Return the (x, y) coordinate for the center point of the cell that contains the specified text.  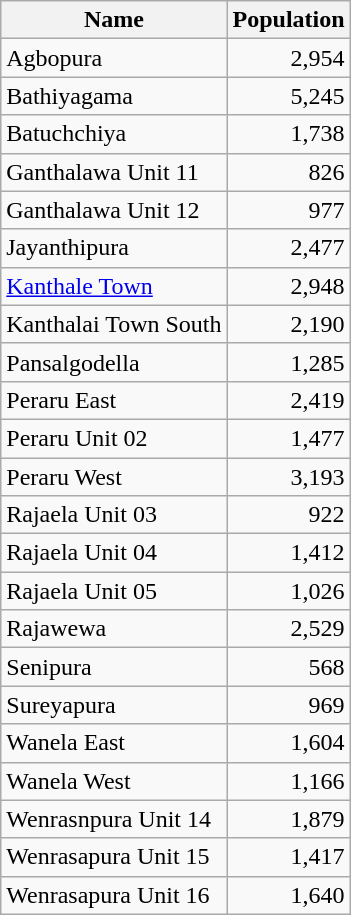
1,417 (288, 857)
Population (288, 20)
1,285 (288, 362)
1,640 (288, 895)
Agbopura (114, 58)
1,166 (288, 781)
Ganthalawa Unit 12 (114, 210)
Bathiyagama (114, 96)
1,604 (288, 743)
Batuchchiya (114, 134)
5,245 (288, 96)
Jayanthipura (114, 248)
3,193 (288, 477)
1,879 (288, 819)
Kanthale Town (114, 286)
1,477 (288, 438)
Peraru West (114, 477)
2,190 (288, 324)
Wanela East (114, 743)
Pansalgodella (114, 362)
Peraru East (114, 400)
Wenrasapura Unit 16 (114, 895)
Peraru Unit 02 (114, 438)
1,026 (288, 591)
Wenrasnpura Unit 14 (114, 819)
2,477 (288, 248)
Rajawewa (114, 629)
2,419 (288, 400)
922 (288, 515)
568 (288, 667)
Name (114, 20)
Rajaela Unit 05 (114, 591)
Rajaela Unit 04 (114, 553)
2,954 (288, 58)
826 (288, 172)
Ganthalawa Unit 11 (114, 172)
2,948 (288, 286)
977 (288, 210)
2,529 (288, 629)
1,412 (288, 553)
Senipura (114, 667)
969 (288, 705)
1,738 (288, 134)
Sureyapura (114, 705)
Kanthalai Town South (114, 324)
Wenrasapura Unit 15 (114, 857)
Wanela West (114, 781)
Rajaela Unit 03 (114, 515)
